Return (x, y) of the center of cell containing provided text 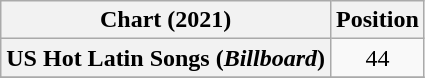
Position (378, 20)
Chart (2021) (166, 20)
44 (378, 58)
US Hot Latin Songs (Billboard) (166, 58)
